Determine the [X, Y] coordinate at the center of the cell enclosing the given text.  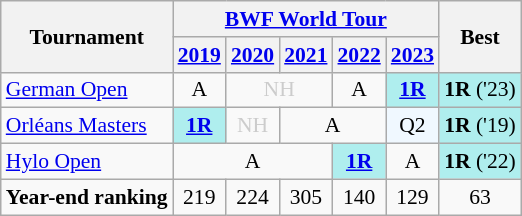
224 [252, 197]
Tournament [87, 36]
German Open [87, 90]
Q2 [412, 126]
129 [412, 197]
2020 [252, 55]
2023 [412, 55]
2021 [306, 55]
BWF World Tour [306, 19]
63 [480, 197]
140 [358, 197]
2022 [358, 55]
1R ('22) [480, 162]
Hylo Open [87, 162]
2019 [200, 55]
1R ('19) [480, 126]
219 [200, 197]
Year-end ranking [87, 197]
305 [306, 197]
1R ('23) [480, 90]
Best [480, 36]
Orléans Masters [87, 126]
